Output the (X, Y) coordinate of the center of the cell containing the given text.  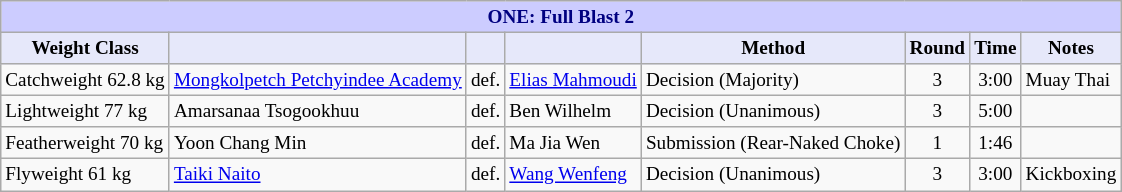
Flyweight 61 kg (86, 175)
Time (996, 48)
Method (773, 48)
Yoon Chang Min (318, 143)
Ma Jia Wen (574, 143)
ONE: Full Blast 2 (561, 17)
1 (938, 143)
Wang Wenfeng (574, 175)
Amarsanaa Tsogookhuu (318, 111)
Featherweight 70 kg (86, 143)
Notes (1071, 48)
Submission (Rear-Naked Choke) (773, 143)
Kickboxing (1071, 175)
Ben Wilhelm (574, 111)
Mongkolpetch Petchyindee Academy (318, 80)
Round (938, 48)
Elias Mahmoudi (574, 80)
Weight Class (86, 48)
Catchweight 62.8 kg (86, 80)
5:00 (996, 111)
1:46 (996, 143)
Decision (Majority) (773, 80)
Muay Thai (1071, 80)
Lightweight 77 kg (86, 111)
Taiki Naito (318, 175)
